From the cell containing the given text, extract its center point as (x, y) coordinate. 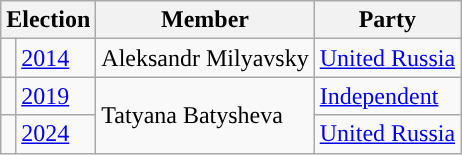
Election (48, 20)
Member (205, 20)
Tatyana Batysheva (205, 115)
2014 (56, 58)
2024 (56, 134)
Party (387, 20)
2019 (56, 96)
Aleksandr Milyavsky (205, 58)
Independent (387, 96)
